Provide the [x, y] coordinate of the cell's center where the given text is located.  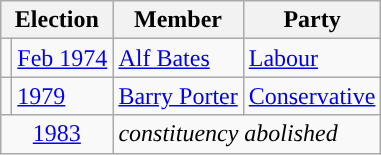
Election [57, 20]
constituency abolished [247, 134]
Labour [312, 58]
Alf Bates [178, 58]
1983 [57, 134]
1979 [62, 96]
Party [312, 20]
Conservative [312, 96]
Barry Porter [178, 96]
Member [178, 20]
Feb 1974 [62, 58]
